Search for the cell housing the specified text and yield its [x, y] center coordinate. 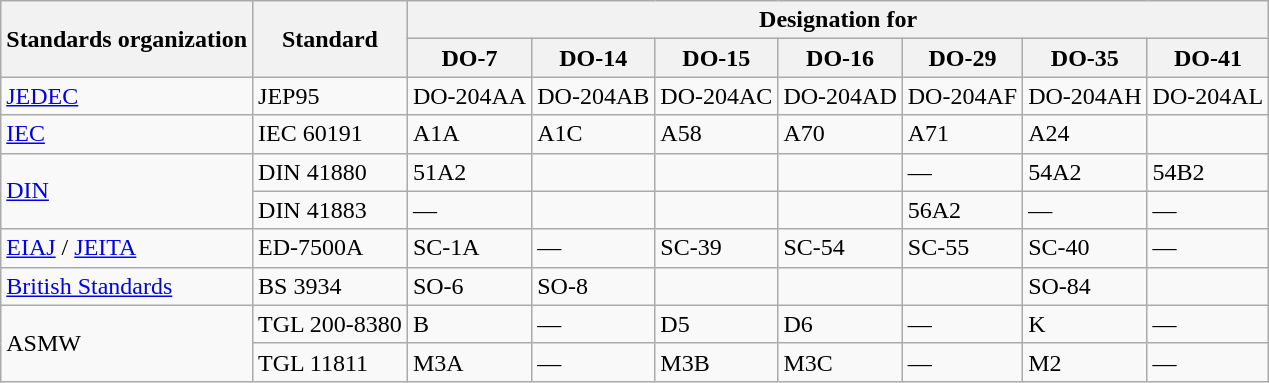
IEC 60191 [330, 134]
DO-204AB [594, 96]
TGL 200-8380 [330, 324]
TGL 11811 [330, 362]
51A2 [469, 172]
M3B [716, 362]
DO-14 [594, 58]
SC-39 [716, 248]
DO-204AD [840, 96]
Standard [330, 39]
DIN 41883 [330, 210]
D5 [716, 324]
A1C [594, 134]
SC-40 [1085, 248]
Standards organization [127, 39]
A70 [840, 134]
DO-204AC [716, 96]
DO-29 [962, 58]
A71 [962, 134]
SC-1A [469, 248]
B [469, 324]
A58 [716, 134]
DO-35 [1085, 58]
K [1085, 324]
JEDEC [127, 96]
SO-84 [1085, 286]
A1A [469, 134]
SO-6 [469, 286]
SC-55 [962, 248]
A24 [1085, 134]
M3A [469, 362]
DO-7 [469, 58]
DO-16 [840, 58]
54B2 [1208, 172]
DIN [127, 191]
DO-204AF [962, 96]
British Standards [127, 286]
DO-15 [716, 58]
EIAJ / JEITA [127, 248]
DO-204AL [1208, 96]
DIN 41880 [330, 172]
BS 3934 [330, 286]
DO-204AA [469, 96]
Designation for [838, 20]
SO-8 [594, 286]
M2 [1085, 362]
SC-54 [840, 248]
DO-204AH [1085, 96]
56A2 [962, 210]
IEC [127, 134]
D6 [840, 324]
M3C [840, 362]
ASMW [127, 343]
ED-7500A [330, 248]
DO-41 [1208, 58]
54A2 [1085, 172]
JEP95 [330, 96]
